From the cell containing the given text, extract its center point as [x, y] coordinate. 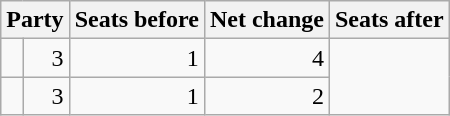
Seats after [389, 20]
2 [266, 96]
Net change [266, 20]
Party [35, 20]
4 [266, 58]
Seats before [136, 20]
